Pinpoint the cell where the given text exists, returning its [x, y] midpoint coordinate. 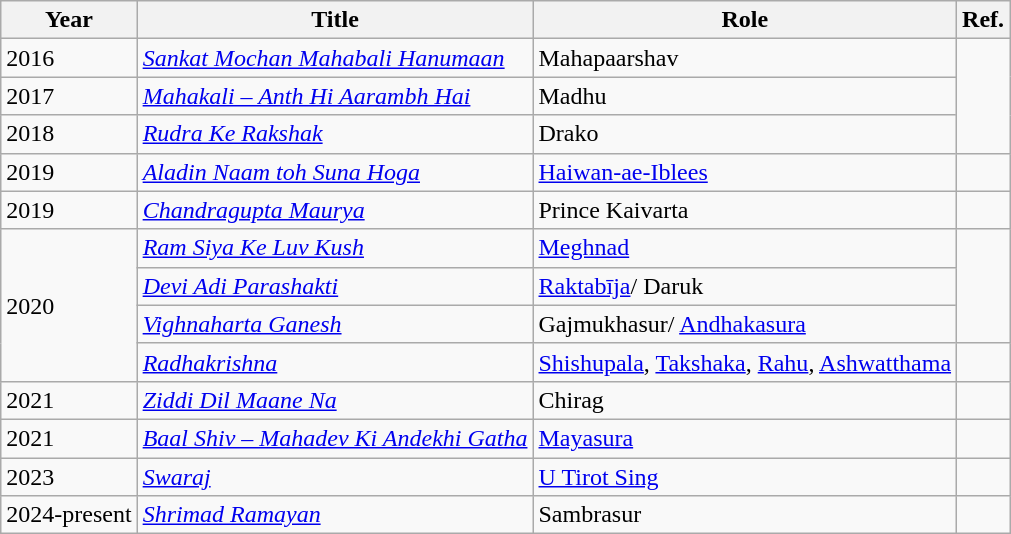
2018 [69, 134]
Year [69, 20]
U Tirot Sing [745, 477]
Gajmukhasur/ Andhakasura [745, 324]
Mahakali – Anth Hi Aarambh Hai [335, 96]
Vighnaharta Ganesh [335, 324]
Sambrasur [745, 515]
2020 [69, 305]
Ram Siya Ke Luv Kush [335, 248]
Shishupala, Takshaka, Rahu, Ashwatthama [745, 362]
Raktabīja/ Daruk [745, 286]
Devi Adi Parashakti [335, 286]
Role [745, 20]
Ref. [984, 20]
Prince Kaivarta [745, 210]
2016 [69, 58]
Aladin Naam toh Suna Hoga [335, 172]
Radhakrishna [335, 362]
Swaraj [335, 477]
Shrimad Ramayan [335, 515]
Meghnad [745, 248]
Title [335, 20]
Mahapaarshav [745, 58]
Chandragupta Maurya [335, 210]
Baal Shiv – Mahadev Ki Andekhi Gatha [335, 438]
Madhu [745, 96]
Rudra Ke Rakshak [335, 134]
Mayasura [745, 438]
Haiwan-ae-Iblees [745, 172]
2017 [69, 96]
Chirag [745, 400]
2023 [69, 477]
Ziddi Dil Maane Na [335, 400]
2024-present [69, 515]
Drako [745, 134]
Sankat Mochan Mahabali Hanumaan [335, 58]
